Search for the cell housing the specified text and yield its [x, y] center coordinate. 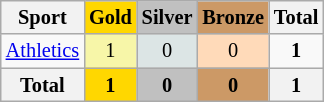
Silver [168, 17]
Bronze [233, 17]
Athletics [42, 51]
Gold [110, 17]
Sport [42, 17]
